Return the (x, y) coordinate for the center point of the cell that contains the specified text.  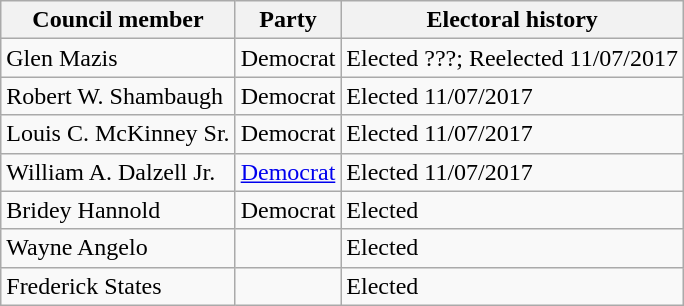
Robert W. Shambaugh (118, 96)
Bridey Hannold (118, 210)
Frederick States (118, 286)
Wayne Angelo (118, 248)
Council member (118, 20)
Party (288, 20)
Electoral history (512, 20)
Louis C. McKinney Sr. (118, 134)
Glen Mazis (118, 58)
William A. Dalzell Jr. (118, 172)
Elected ???; Reelected 11/07/2017 (512, 58)
